Search for the cell housing the specified text and yield its [x, y] center coordinate. 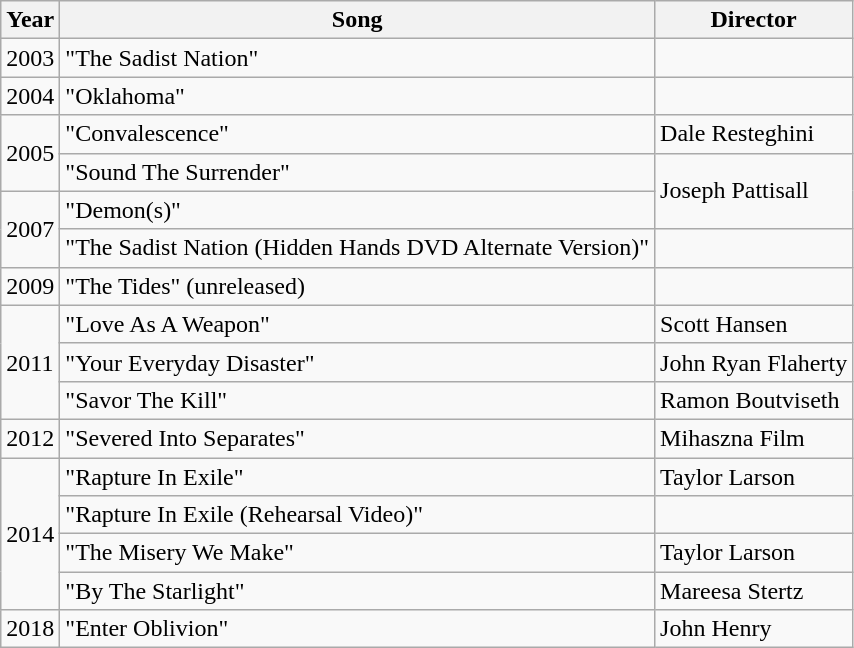
"Savor The Kill" [358, 400]
2009 [30, 286]
2012 [30, 438]
Year [30, 20]
Mihaszna Film [754, 438]
"Love As A Weapon" [358, 324]
"Rapture In Exile (Rehearsal Video)" [358, 515]
2018 [30, 629]
2011 [30, 362]
"Rapture In Exile" [358, 477]
Dale Resteghini [754, 134]
"Severed Into Separates" [358, 438]
Scott Hansen [754, 324]
"The Sadist Nation (Hidden Hands DVD Alternate Version)" [358, 248]
2003 [30, 58]
"The Misery We Make" [358, 553]
2007 [30, 229]
"The Sadist Nation" [358, 58]
Mareesa Stertz [754, 591]
"Oklahoma" [358, 96]
"By The Starlight" [358, 591]
"Your Everyday Disaster" [358, 362]
2005 [30, 153]
Song [358, 20]
2014 [30, 534]
Director [754, 20]
"Demon(s)" [358, 210]
"Sound The Surrender" [358, 172]
John Ryan Flaherty [754, 362]
"The Tides" (unreleased) [358, 286]
John Henry [754, 629]
Joseph Pattisall [754, 191]
2004 [30, 96]
"Convalescence" [358, 134]
Ramon Boutviseth [754, 400]
"Enter Oblivion" [358, 629]
